Output the [x, y] coordinate of the center of the cell containing the given text.  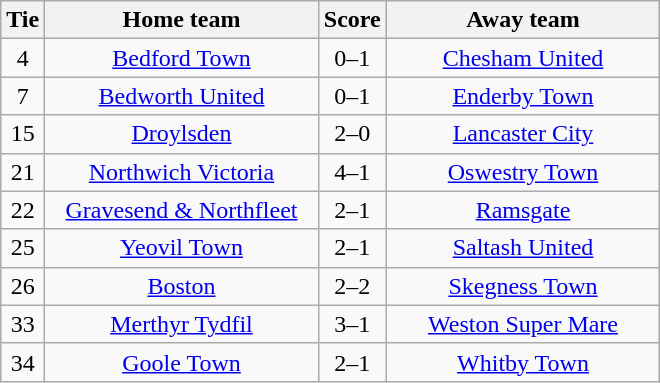
Yeovil Town [182, 248]
4–1 [352, 172]
26 [23, 286]
7 [23, 96]
Skegness Town [523, 286]
Tie [23, 20]
Enderby Town [523, 96]
2–0 [352, 134]
Merthyr Tydfil [182, 324]
Oswestry Town [523, 172]
22 [23, 210]
Goole Town [182, 362]
15 [23, 134]
33 [23, 324]
3–1 [352, 324]
Whitby Town [523, 362]
Weston Super Mare [523, 324]
Away team [523, 20]
Chesham United [523, 58]
Saltash United [523, 248]
Droylsden [182, 134]
Gravesend & Northfleet [182, 210]
Ramsgate [523, 210]
Score [352, 20]
25 [23, 248]
21 [23, 172]
Home team [182, 20]
Boston [182, 286]
Northwich Victoria [182, 172]
Lancaster City [523, 134]
4 [23, 58]
Bedford Town [182, 58]
Bedworth United [182, 96]
2–2 [352, 286]
34 [23, 362]
